Return the (X, Y) coordinate for the center point of the cell that contains the specified text.  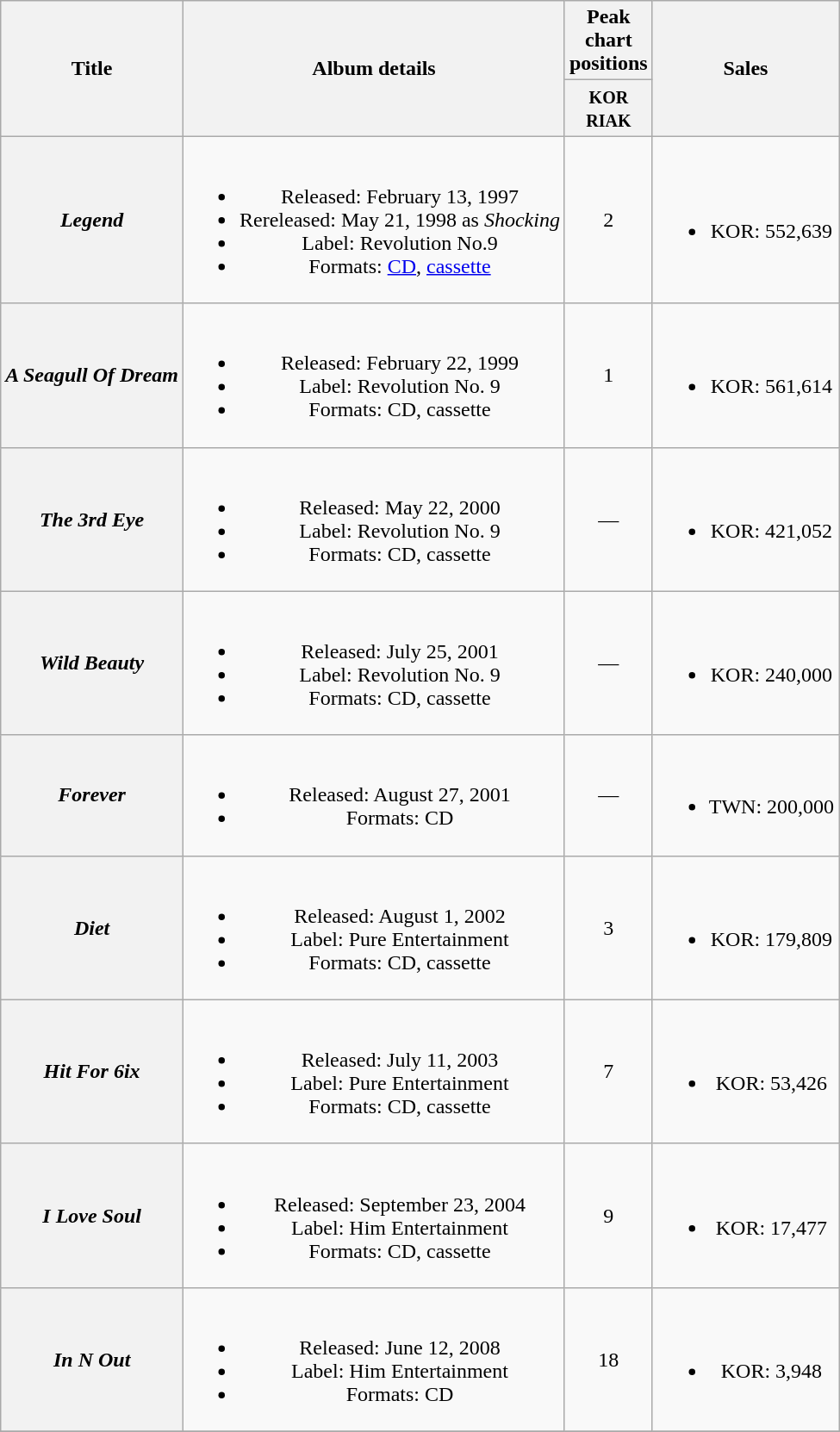
Forever (92, 795)
Album details (374, 69)
KOR: 421,052 (745, 519)
Released: August 27, 2001 Formats: CD (374, 795)
KOR: 240,000 (745, 663)
Peak chart positions (608, 40)
Released: August 1, 2002 Label: Pure EntertainmentFormats: CD, cassette (374, 927)
Legend (92, 220)
7 (608, 1072)
KOR: 561,614 (745, 376)
The 3rd Eye (92, 519)
9 (608, 1215)
1 (608, 376)
Released: February 22, 1999 Label: Revolution No. 9Formats: CD, cassette (374, 376)
TWN: 200,000 (745, 795)
Hit For 6ix (92, 1072)
KORRIAK (608, 109)
2 (608, 220)
KOR: 17,477 (745, 1215)
Released: February 13, 1997 Rereleased: May 21, 1998 as ShockingLabel: Revolution No.9Formats: CD, cassette (374, 220)
I Love Soul (92, 1215)
Released: July 11, 2003 Label: Pure EntertainmentFormats: CD, cassette (374, 1072)
In N Out (92, 1360)
KOR: 53,426 (745, 1072)
Diet (92, 927)
Released: May 22, 2000 Label: Revolution No. 9Formats: CD, cassette (374, 519)
Released: September 23, 2004 Label: Him EntertainmentFormats: CD, cassette (374, 1215)
3 (608, 927)
Released: July 25, 2001 Label: Revolution No. 9Formats: CD, cassette (374, 663)
Released: June 12, 2008 Label: Him EntertainmentFormats: CD (374, 1360)
Title (92, 69)
KOR: 552,639 (745, 220)
KOR: 179,809 (745, 927)
A Seagull Of Dream (92, 376)
Wild Beauty (92, 663)
Sales (745, 69)
KOR: 3,948 (745, 1360)
18 (608, 1360)
